Search for the cell housing the specified text and yield its [x, y] center coordinate. 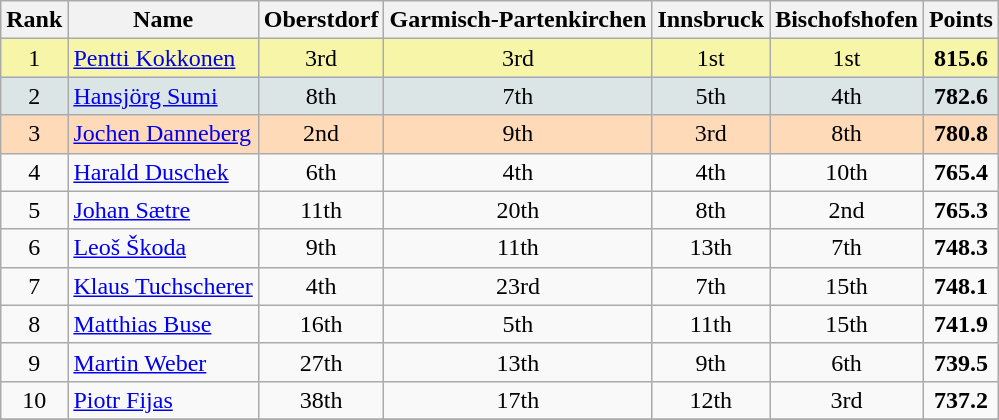
Johan Sætre [163, 210]
5 [34, 210]
3 [34, 134]
8 [34, 324]
16th [321, 324]
7 [34, 286]
Points [960, 20]
Jochen Danneberg [163, 134]
4 [34, 172]
741.9 [960, 324]
765.3 [960, 210]
10th [847, 172]
17th [518, 400]
Bischofshofen [847, 20]
Hansjörg Sumi [163, 96]
Pentti Kokkonen [163, 58]
20th [518, 210]
739.5 [960, 362]
10 [34, 400]
780.8 [960, 134]
23rd [518, 286]
Garmisch-Partenkirchen [518, 20]
1 [34, 58]
27th [321, 362]
Matthias Buse [163, 324]
765.4 [960, 172]
38th [321, 400]
737.2 [960, 400]
6 [34, 248]
Oberstdorf [321, 20]
Leoš Škoda [163, 248]
815.6 [960, 58]
Martin Weber [163, 362]
Rank [34, 20]
12th [711, 400]
Harald Duschek [163, 172]
Klaus Tuchscherer [163, 286]
748.1 [960, 286]
Name [163, 20]
Piotr Fijas [163, 400]
Innsbruck [711, 20]
9 [34, 362]
748.3 [960, 248]
2 [34, 96]
782.6 [960, 96]
